Identify which cell holds the provided text, then report its (x, y) central coordinate. 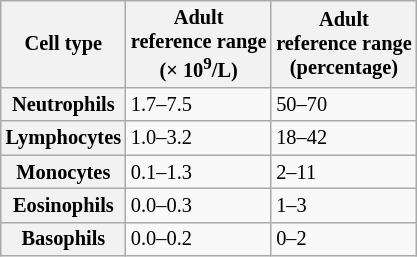
0.1–1.3 (198, 172)
Neutrophils (64, 104)
18–42 (344, 138)
1–3 (344, 205)
Lymphocytes (64, 138)
0.0–0.3 (198, 205)
0–2 (344, 239)
Basophils (64, 239)
1.7–7.5 (198, 104)
Adultreference range(× 109/L) (198, 44)
0.0–0.2 (198, 239)
2–11 (344, 172)
50–70 (344, 104)
Cell type (64, 44)
Monocytes (64, 172)
Adultreference range(percentage) (344, 44)
1.0–3.2 (198, 138)
Eosinophils (64, 205)
